For the text-containing cell, return its midpoint in [x, y] coordinate format. 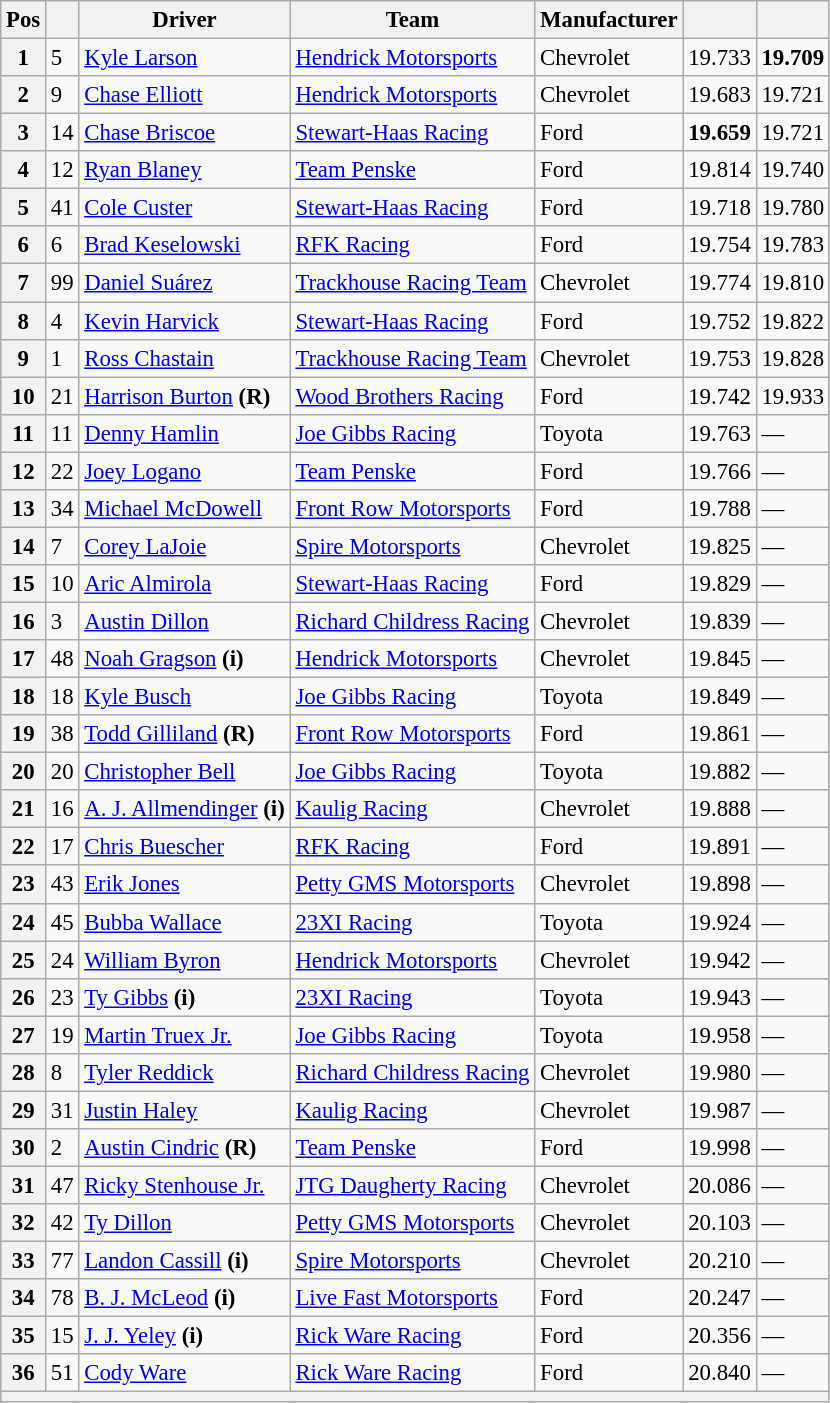
Team [412, 20]
19.752 [720, 321]
35 [24, 1336]
19.845 [720, 659]
19.659 [720, 133]
19.933 [792, 396]
Kyle Busch [184, 697]
25 [24, 960]
19.740 [792, 170]
Erik Jones [184, 885]
28 [24, 1073]
78 [62, 1298]
20.840 [720, 1373]
26 [24, 997]
20.247 [720, 1298]
20.356 [720, 1336]
Cody Ware [184, 1373]
Ty Dillon [184, 1223]
19.763 [720, 433]
Denny Hamlin [184, 433]
19.683 [720, 95]
19.822 [792, 321]
38 [62, 734]
19.958 [720, 1035]
Joey Logano [184, 471]
Cole Custer [184, 208]
19.849 [720, 697]
32 [24, 1223]
19.898 [720, 885]
19.774 [720, 283]
19.924 [720, 922]
19.829 [720, 584]
19.882 [720, 772]
Noah Gragson (i) [184, 659]
19.718 [720, 208]
J. J. Yeley (i) [184, 1336]
19.754 [720, 245]
19.733 [720, 58]
43 [62, 885]
Harrison Burton (R) [184, 396]
Todd Gilliland (R) [184, 734]
Martin Truex Jr. [184, 1035]
Ty Gibbs (i) [184, 997]
47 [62, 1185]
Chase Briscoe [184, 133]
Kyle Larson [184, 58]
Brad Keselowski [184, 245]
19.828 [792, 358]
Ross Chastain [184, 358]
Landon Cassill (i) [184, 1261]
19.839 [720, 621]
19.788 [720, 509]
29 [24, 1110]
Chris Buescher [184, 847]
19.980 [720, 1073]
19.753 [720, 358]
Pos [24, 20]
19.943 [720, 997]
B. J. McLeod (i) [184, 1298]
19.742 [720, 396]
19.814 [720, 170]
30 [24, 1148]
19.825 [720, 546]
19.987 [720, 1110]
20.103 [720, 1223]
A. J. Allmendinger (i) [184, 809]
99 [62, 283]
William Byron [184, 960]
Driver [184, 20]
Chase Elliott [184, 95]
Live Fast Motorsports [412, 1298]
Christopher Bell [184, 772]
Daniel Suárez [184, 283]
51 [62, 1373]
20.210 [720, 1261]
Kevin Harvick [184, 321]
20.086 [720, 1185]
Aric Almirola [184, 584]
19.783 [792, 245]
Wood Brothers Racing [412, 396]
19.942 [720, 960]
JTG Daugherty Racing [412, 1185]
Corey LaJoie [184, 546]
27 [24, 1035]
Justin Haley [184, 1110]
19.998 [720, 1148]
33 [24, 1261]
77 [62, 1261]
19.810 [792, 283]
Austin Dillon [184, 621]
41 [62, 208]
19.780 [792, 208]
Austin Cindric (R) [184, 1148]
45 [62, 922]
19.888 [720, 809]
19.709 [792, 58]
Michael McDowell [184, 509]
Ryan Blaney [184, 170]
13 [24, 509]
Bubba Wallace [184, 922]
48 [62, 659]
19.891 [720, 847]
Manufacturer [609, 20]
36 [24, 1373]
Tyler Reddick [184, 1073]
42 [62, 1223]
19.861 [720, 734]
Ricky Stenhouse Jr. [184, 1185]
19.766 [720, 471]
